Search for the cell housing the specified text and yield its (X, Y) center coordinate. 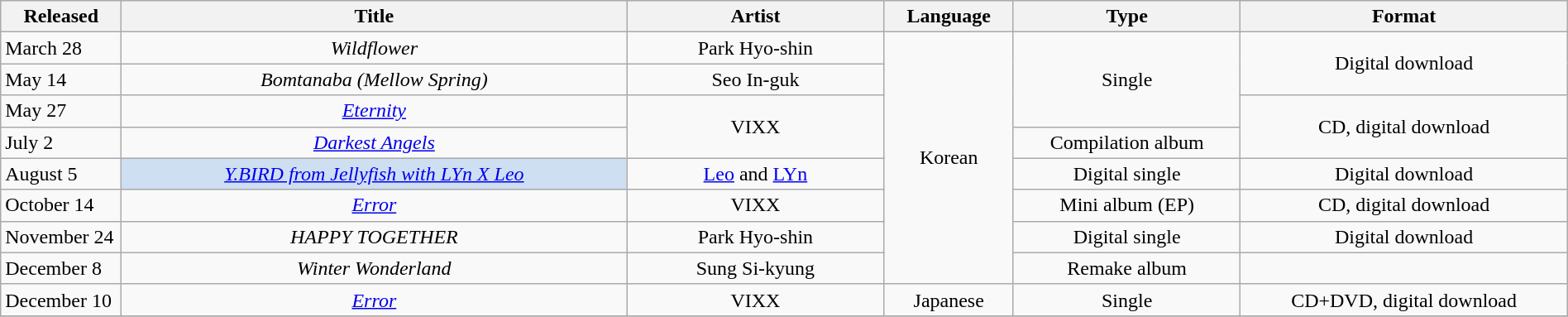
Eternity (374, 111)
Type (1126, 17)
August 5 (61, 174)
July 2 (61, 142)
December 10 (61, 300)
Language (949, 17)
HAPPY TOGETHER (374, 237)
Sung Si-kyung (756, 268)
Leo and LYn (756, 174)
November 24 (61, 237)
Bomtanaba (Mellow Spring) (374, 79)
May 27 (61, 111)
Wildflower (374, 48)
March 28 (61, 48)
Japanese (949, 300)
Darkest Angels (374, 142)
May 14 (61, 79)
Format (1404, 17)
Artist (756, 17)
Seo In-guk (756, 79)
Released (61, 17)
Compilation album (1126, 142)
December 8 (61, 268)
Y.BIRD from Jellyfish with LYn X Leo (374, 174)
Title (374, 17)
Winter Wonderland (374, 268)
Korean (949, 158)
October 14 (61, 205)
CD+DVD, digital download (1404, 300)
Mini album (EP) (1126, 205)
Remake album (1126, 268)
